Determine the (x, y) coordinate at the center of the cell enclosing the given text.  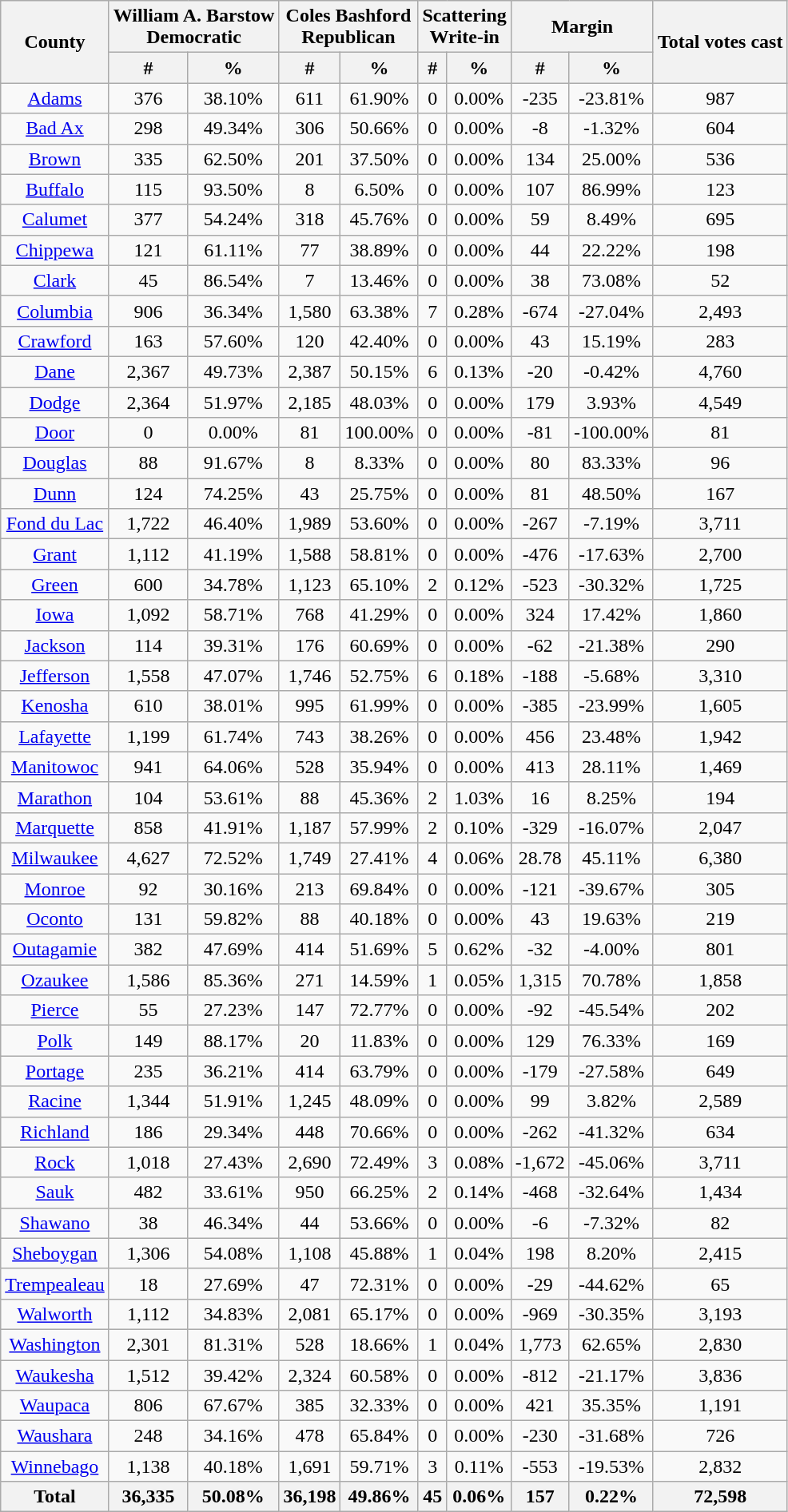
Fond du Lac (54, 524)
80 (540, 463)
-92 (540, 1010)
77 (310, 250)
743 (310, 736)
1,138 (149, 1466)
1,580 (310, 311)
1,191 (720, 1406)
610 (149, 706)
8.33% (379, 463)
William A. BarstowDemocratic (193, 27)
20 (310, 1041)
-969 (540, 1314)
219 (720, 919)
167 (720, 494)
61.11% (233, 250)
Brown (54, 159)
Sauk (54, 1193)
Total votes cast (720, 42)
36,335 (149, 1497)
-19.53% (611, 1466)
906 (149, 311)
604 (720, 129)
318 (310, 220)
2,364 (149, 402)
48.09% (379, 1101)
-39.67% (611, 889)
63.38% (379, 311)
45.36% (379, 797)
51.91% (233, 1101)
1,092 (149, 615)
51.97% (233, 402)
1,306 (149, 1253)
Marathon (54, 797)
Sheboygan (54, 1253)
Outagamie (54, 950)
Calumet (54, 220)
421 (540, 1406)
38.89% (379, 250)
-1,672 (540, 1162)
54.08% (233, 1253)
Walworth (54, 1314)
6,380 (720, 858)
-235 (540, 98)
413 (540, 767)
8.25% (611, 797)
1,860 (720, 615)
1,469 (720, 767)
456 (540, 736)
-179 (540, 1071)
1,123 (310, 585)
600 (149, 585)
Trempealeau (54, 1284)
72.77% (379, 1010)
134 (540, 159)
-523 (540, 585)
36.34% (233, 311)
1,749 (310, 858)
1,773 (540, 1344)
-30.35% (611, 1314)
Jackson (54, 645)
611 (310, 98)
858 (149, 827)
Racine (54, 1101)
114 (149, 645)
0.05% (479, 980)
59.71% (379, 1466)
82 (720, 1223)
2,367 (149, 371)
61.74% (233, 736)
104 (149, 797)
-32 (540, 950)
3,836 (720, 1375)
-468 (540, 1193)
57.99% (379, 827)
70.66% (379, 1132)
0.12% (479, 585)
88.17% (233, 1041)
Oconto (54, 919)
176 (310, 645)
65.84% (379, 1436)
Kenosha (54, 706)
478 (310, 1436)
213 (310, 889)
33.61% (233, 1193)
-21.17% (611, 1375)
1,725 (720, 585)
3.93% (611, 402)
22.22% (611, 250)
72.31% (379, 1284)
50.66% (379, 129)
59.82% (233, 919)
100.00% (379, 433)
-7.19% (611, 524)
32.33% (379, 1406)
1,315 (540, 980)
324 (540, 615)
45.11% (611, 858)
695 (720, 220)
37.50% (379, 159)
1.03% (479, 797)
-6 (540, 1223)
45.76% (379, 220)
Waupaca (54, 1406)
Pierce (54, 1010)
29.34% (233, 1132)
Rock (54, 1162)
298 (149, 129)
18 (149, 1284)
-5.68% (611, 676)
Richland (54, 1132)
86.99% (611, 189)
163 (149, 341)
63.79% (379, 1071)
1,558 (149, 676)
Douglas (54, 463)
194 (720, 797)
Dane (54, 371)
70.78% (611, 980)
448 (310, 1132)
-44.62% (611, 1284)
-674 (540, 311)
62.65% (611, 1344)
3,310 (720, 676)
Dunn (54, 494)
-30.32% (611, 585)
-121 (540, 889)
131 (149, 919)
0.14% (479, 1193)
49.86% (379, 1497)
121 (149, 250)
60.69% (379, 645)
19.63% (611, 919)
99 (540, 1101)
-262 (540, 1132)
157 (540, 1497)
179 (540, 402)
806 (149, 1406)
47.69% (233, 950)
0.62% (479, 950)
Jefferson (54, 676)
ScatteringWrite-in (464, 27)
Adams (54, 98)
-476 (540, 554)
115 (149, 189)
41.19% (233, 554)
Grant (54, 554)
Milwaukee (54, 858)
57.60% (233, 341)
1,434 (720, 1193)
1,942 (720, 736)
2,830 (720, 1344)
283 (720, 341)
2,387 (310, 371)
83.33% (611, 463)
17.42% (611, 615)
Clark (54, 280)
107 (540, 189)
16 (540, 797)
-20 (540, 371)
995 (310, 706)
52 (720, 280)
-230 (540, 1436)
13.46% (379, 280)
49.34% (233, 129)
County (54, 42)
Waushara (54, 1436)
Waukesha (54, 1375)
23.48% (611, 736)
634 (720, 1132)
124 (149, 494)
35.35% (611, 1406)
235 (149, 1071)
-29 (540, 1284)
73.08% (611, 280)
-41.32% (611, 1132)
2,415 (720, 1253)
51.69% (379, 950)
50.08% (233, 1497)
-32.64% (611, 1193)
64.06% (233, 767)
Lafayette (54, 736)
62.50% (233, 159)
0.10% (479, 827)
1,018 (149, 1162)
2,081 (310, 1314)
6.50% (379, 189)
Polk (54, 1041)
61.99% (379, 706)
649 (720, 1071)
34.78% (233, 585)
2,185 (310, 402)
120 (310, 341)
58.81% (379, 554)
Marquette (54, 827)
3.82% (611, 1101)
Monroe (54, 889)
0.13% (479, 371)
27.43% (233, 1162)
2,690 (310, 1162)
1,199 (149, 736)
8.20% (611, 1253)
Dodge (54, 402)
950 (310, 1193)
25.00% (611, 159)
306 (310, 129)
53.66% (379, 1223)
72.52% (233, 858)
48.03% (379, 402)
Ozaukee (54, 980)
2,832 (720, 1466)
39.31% (233, 645)
76.33% (611, 1041)
-45.54% (611, 1010)
-100.00% (611, 433)
1,989 (310, 524)
93.50% (233, 189)
385 (310, 1406)
47.07% (233, 676)
35.94% (379, 767)
987 (720, 98)
-23.81% (611, 98)
2,493 (720, 311)
-7.32% (611, 1223)
2,700 (720, 554)
41.29% (379, 615)
Green (54, 585)
201 (310, 159)
30.16% (233, 889)
1,586 (149, 980)
14.59% (379, 980)
42.40% (379, 341)
-812 (540, 1375)
5 (432, 950)
2,324 (310, 1375)
3,193 (720, 1314)
4 (432, 858)
Columbia (54, 311)
202 (720, 1010)
2,589 (720, 1101)
67.67% (233, 1406)
271 (310, 980)
49.73% (233, 371)
-17.63% (611, 554)
-23.99% (611, 706)
482 (149, 1193)
Bad Ax (54, 129)
1,722 (149, 524)
34.16% (233, 1436)
25.75% (379, 494)
123 (720, 189)
72.49% (379, 1162)
Iowa (54, 615)
-21.38% (611, 645)
47 (310, 1284)
61.90% (379, 98)
53.60% (379, 524)
0.22% (611, 1497)
38.26% (379, 736)
Coles BashfordRepublican (348, 27)
-62 (540, 645)
58.71% (233, 615)
2,301 (149, 1344)
28.11% (611, 767)
Margin (582, 27)
Crawford (54, 341)
15.19% (611, 341)
1,245 (310, 1101)
149 (149, 1041)
27.41% (379, 858)
27.23% (233, 1010)
1,858 (720, 980)
59 (540, 220)
147 (310, 1010)
-1.32% (611, 129)
536 (720, 159)
65 (720, 1284)
-188 (540, 676)
1,512 (149, 1375)
54.24% (233, 220)
41.91% (233, 827)
376 (149, 98)
1,691 (310, 1466)
Shawano (54, 1223)
1,746 (310, 676)
86.54% (233, 280)
2,047 (720, 827)
18.66% (379, 1344)
55 (149, 1010)
38.10% (233, 98)
Buffalo (54, 189)
72,598 (720, 1497)
1,108 (310, 1253)
-27.04% (611, 311)
Portage (54, 1071)
11.83% (379, 1041)
0.08% (479, 1162)
169 (720, 1041)
1,605 (720, 706)
-31.68% (611, 1436)
Total (54, 1497)
335 (149, 159)
45.88% (379, 1253)
27.69% (233, 1284)
46.34% (233, 1223)
46.40% (233, 524)
801 (720, 950)
92 (149, 889)
-553 (540, 1466)
-267 (540, 524)
0.18% (479, 676)
36.21% (233, 1071)
Winnebago (54, 1466)
96 (720, 463)
34.83% (233, 1314)
28.78 (540, 858)
-81 (540, 433)
726 (720, 1436)
4,627 (149, 858)
-8 (540, 129)
-16.07% (611, 827)
-27.58% (611, 1071)
69.84% (379, 889)
-4.00% (611, 950)
1,187 (310, 827)
768 (310, 615)
65.17% (379, 1314)
248 (149, 1436)
0.28% (479, 311)
38.01% (233, 706)
4,549 (720, 402)
377 (149, 220)
48.50% (611, 494)
4,760 (720, 371)
-329 (540, 827)
39.42% (233, 1375)
0.11% (479, 1466)
Chippewa (54, 250)
85.36% (233, 980)
129 (540, 1041)
305 (720, 889)
290 (720, 645)
941 (149, 767)
Manitowoc (54, 767)
66.25% (379, 1193)
-45.06% (611, 1162)
1,344 (149, 1101)
8.49% (611, 220)
53.61% (233, 797)
Door (54, 433)
186 (149, 1132)
52.75% (379, 676)
91.67% (233, 463)
-385 (540, 706)
65.10% (379, 585)
36,198 (310, 1497)
Washington (54, 1344)
-0.42% (611, 371)
74.25% (233, 494)
60.58% (379, 1375)
1,588 (310, 554)
50.15% (379, 371)
382 (149, 950)
81.31% (233, 1344)
